Return (x, y) of the center of cell containing provided text 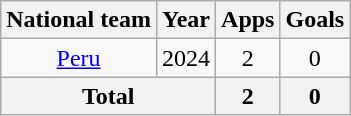
National team (79, 20)
Peru (79, 58)
Goals (315, 20)
Total (108, 96)
2024 (186, 58)
Year (186, 20)
Apps (248, 20)
